Capture the cell that displays the provided text and extract its (X, Y) central coordinate. 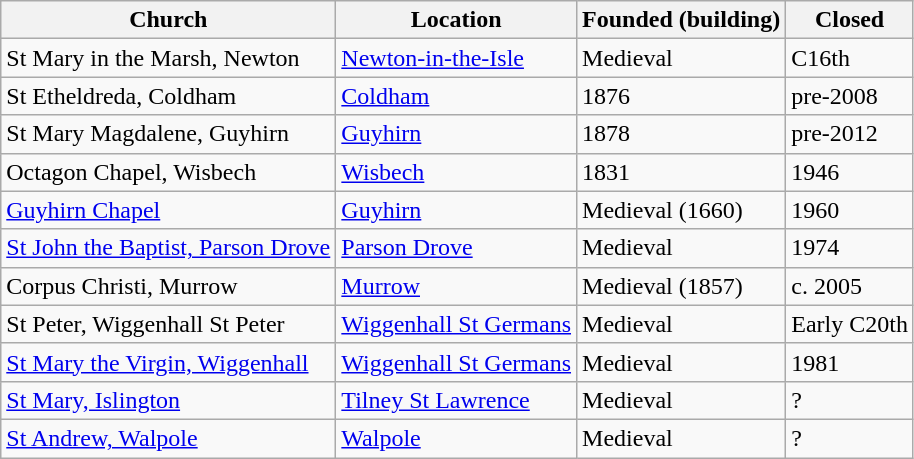
St Mary in the Marsh, Newton (168, 58)
Murrow (456, 286)
Walpole (456, 438)
Wisbech (456, 172)
Corpus Christi, Murrow (168, 286)
Medieval (1660) (682, 210)
St John the Baptist, Parson Drove (168, 248)
pre-2008 (850, 96)
Newton-in-the-Isle (456, 58)
c. 2005 (850, 286)
St Peter, Wiggenhall St Peter (168, 324)
St Mary the Virgin, Wiggenhall (168, 362)
Medieval (1857) (682, 286)
St Mary Magdalene, Guyhirn (168, 134)
pre-2012 (850, 134)
1876 (682, 96)
1974 (850, 248)
1831 (682, 172)
C16th (850, 58)
Octagon Chapel, Wisbech (168, 172)
Parson Drove (456, 248)
1981 (850, 362)
St Etheldreda, Coldham (168, 96)
Founded (building) (682, 20)
Guyhirn Chapel (168, 210)
Location (456, 20)
Coldham (456, 96)
Tilney St Lawrence (456, 400)
Closed (850, 20)
1878 (682, 134)
St Andrew, Walpole (168, 438)
Early C20th (850, 324)
1946 (850, 172)
1960 (850, 210)
St Mary, Islington (168, 400)
Church (168, 20)
